Search for the cell housing the specified text and yield its [x, y] center coordinate. 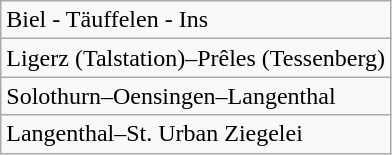
Ligerz (Talstation)–Prêles (Tessenberg) [196, 58]
Langenthal–St. Urban Ziegelei [196, 134]
Solothurn–Oensingen–Langenthal [196, 96]
Biel - Täuffelen - Ins [196, 20]
